Locate the cell with the specified text and output its (X, Y) center coordinate. 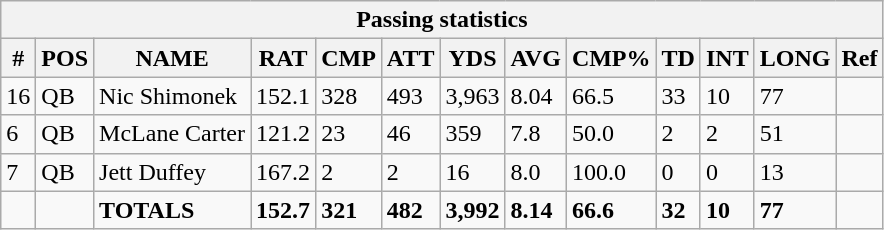
# (18, 58)
POS (65, 58)
Nic Shimonek (172, 96)
32 (678, 210)
INT (727, 58)
66.5 (611, 96)
6 (18, 134)
66.6 (611, 210)
ATT (410, 58)
YDS (472, 58)
8.14 (536, 210)
13 (795, 172)
NAME (172, 58)
328 (349, 96)
CMP (349, 58)
167.2 (284, 172)
Jett Duffey (172, 172)
3,992 (472, 210)
100.0 (611, 172)
8.0 (536, 172)
7 (18, 172)
51 (795, 134)
TOTALS (172, 210)
50.0 (611, 134)
AVG (536, 58)
152.7 (284, 210)
CMP% (611, 58)
7.8 (536, 134)
121.2 (284, 134)
321 (349, 210)
23 (349, 134)
McLane Carter (172, 134)
LONG (795, 58)
3,963 (472, 96)
359 (472, 134)
8.04 (536, 96)
152.1 (284, 96)
RAT (284, 58)
493 (410, 96)
33 (678, 96)
TD (678, 58)
482 (410, 210)
46 (410, 134)
Passing statistics (442, 20)
Ref (860, 58)
